For the text-containing cell, return its midpoint in [x, y] coordinate format. 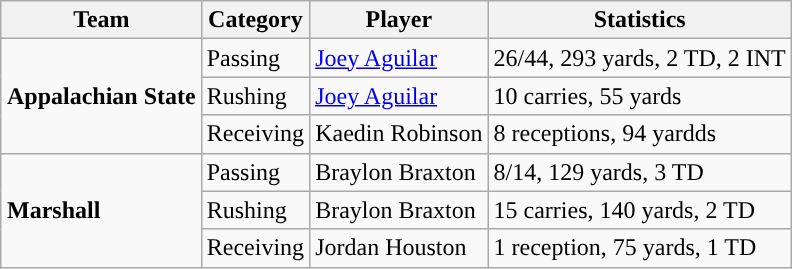
10 carries, 55 yards [640, 96]
8 receptions, 94 yardds [640, 134]
Statistics [640, 20]
15 carries, 140 yards, 2 TD [640, 210]
Jordan Houston [399, 248]
26/44, 293 yards, 2 TD, 2 INT [640, 58]
Appalachian State [101, 96]
Marshall [101, 210]
8/14, 129 yards, 3 TD [640, 172]
Player [399, 20]
1 reception, 75 yards, 1 TD [640, 248]
Kaedin Robinson [399, 134]
Team [101, 20]
Category [255, 20]
